Locate the cell with the specified text and output its [X, Y] center coordinate. 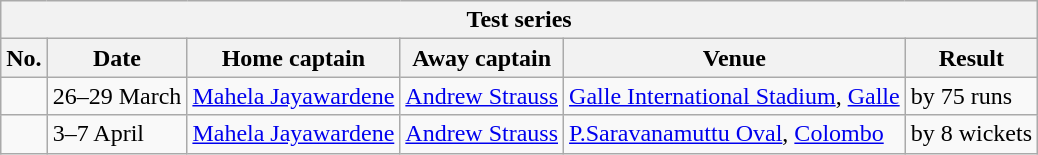
Test series [520, 20]
Away captain [482, 58]
Venue [735, 58]
by 8 wickets [971, 134]
26–29 March [117, 96]
Home captain [294, 58]
P.Saravanamuttu Oval, Colombo [735, 134]
3–7 April [117, 134]
Date [117, 58]
by 75 runs [971, 96]
Galle International Stadium, Galle [735, 96]
Result [971, 58]
No. [24, 58]
